Search for the cell housing the specified text and yield its [X, Y] center coordinate. 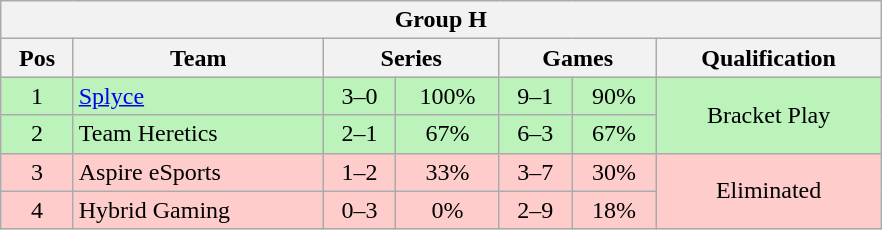
Aspire eSports [198, 172]
1–2 [359, 172]
2–1 [359, 134]
9–1 [535, 96]
Eliminated [768, 191]
1 [37, 96]
Splyce [198, 96]
4 [37, 210]
3–0 [359, 96]
30% [614, 172]
0–3 [359, 210]
6–3 [535, 134]
Hybrid Gaming [198, 210]
Pos [37, 58]
Qualification [768, 58]
Team Heretics [198, 134]
0% [448, 210]
Series [411, 58]
18% [614, 210]
Bracket Play [768, 115]
Group H [441, 20]
3–7 [535, 172]
33% [448, 172]
2 [37, 134]
90% [614, 96]
3 [37, 172]
100% [448, 96]
Games [578, 58]
2–9 [535, 210]
Team [198, 58]
